Detect which cell encompasses the target text, then output its (x, y) center coordinate. 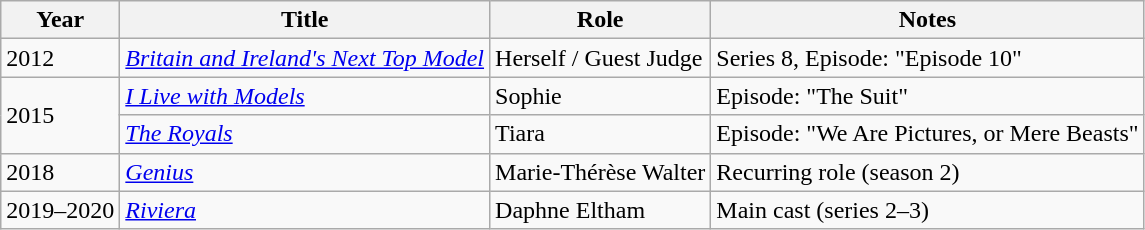
Herself / Guest Judge (600, 58)
Tiara (600, 134)
Riviera (305, 210)
Marie-Thérèse Walter (600, 172)
Main cast (series 2–3) (928, 210)
2012 (60, 58)
2018 (60, 172)
Series 8, Episode: "Episode 10" (928, 58)
Britain and Ireland's Next Top Model (305, 58)
Year (60, 20)
2015 (60, 115)
Role (600, 20)
Daphne Eltham (600, 210)
I Live with Models (305, 96)
The Royals (305, 134)
Sophie (600, 96)
Genius (305, 172)
2019–2020 (60, 210)
Title (305, 20)
Notes (928, 20)
Episode: "We Are Pictures, or Mere Beasts" (928, 134)
Recurring role (season 2) (928, 172)
Episode: "The Suit" (928, 96)
